Search for the cell housing the specified text and yield its [X, Y] center coordinate. 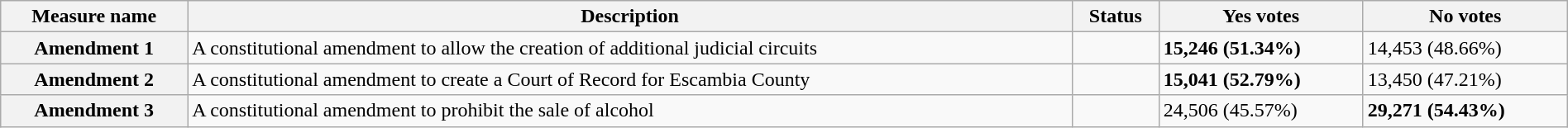
29,271 (54.43%) [1465, 111]
24,506 (45.57%) [1260, 111]
Amendment 1 [94, 48]
Description [630, 17]
Yes votes [1260, 17]
A constitutional amendment to prohibit the sale of alcohol [630, 111]
A constitutional amendment to allow the creation of additional judicial circuits [630, 48]
No votes [1465, 17]
15,246 (51.34%) [1260, 48]
14,453 (48.66%) [1465, 48]
13,450 (47.21%) [1465, 79]
Amendment 2 [94, 79]
A constitutional amendment to create a Court of Record for Escambia County [630, 79]
Amendment 3 [94, 111]
Measure name [94, 17]
15,041 (52.79%) [1260, 79]
Status [1115, 17]
